Return the [x, y] coordinate for the center point of the cell that contains the specified text.  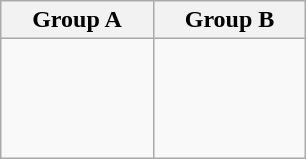
Group A [78, 20]
Group B [230, 20]
